Detect which cell encompasses the target text, then output its [x, y] center coordinate. 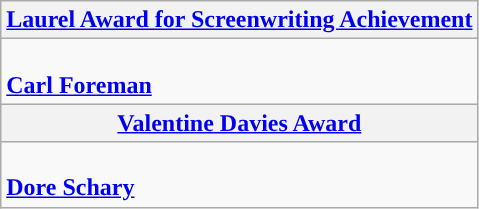
Dore Schary [240, 174]
Valentine Davies Award [240, 123]
Carl Foreman [240, 72]
Laurel Award for Screenwriting Achievement [240, 20]
